Capture the cell that displays the provided text and extract its [X, Y] central coordinate. 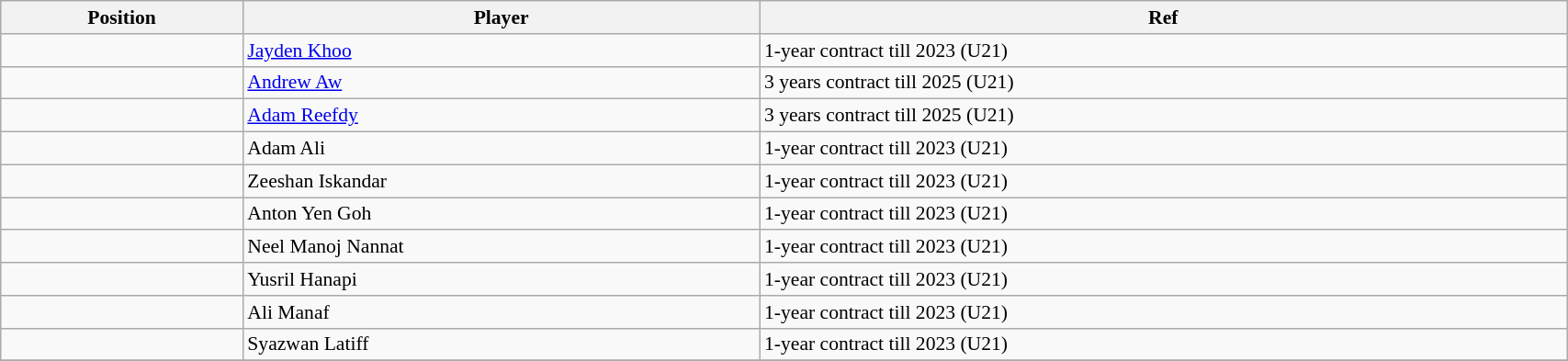
Zeeshan Iskandar [502, 181]
Yusril Hanapi [502, 279]
Anton Yen Goh [502, 214]
Neel Manoj Nannat [502, 247]
Ref [1163, 17]
Andrew Aw [502, 83]
Position [122, 17]
Player [502, 17]
Adam Ali [502, 149]
Jayden Khoo [502, 51]
Adam Reefdy [502, 116]
Ali Manaf [502, 312]
Syazwan Latiff [502, 344]
